Output the (x, y) coordinate of the center of the cell containing the given text.  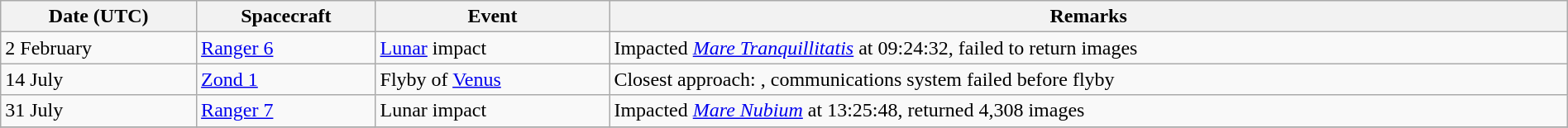
Impacted Mare Nubium at 13:25:48, returned 4,308 images (1088, 111)
Ranger 6 (286, 48)
Flyby of Venus (493, 79)
Spacecraft (286, 17)
Event (493, 17)
Date (UTC) (99, 17)
14 July (99, 79)
Zond 1 (286, 79)
2 February (99, 48)
Remarks (1088, 17)
31 July (99, 111)
Impacted Mare Tranquillitatis at 09:24:32, failed to return images (1088, 48)
Closest approach: , communications system failed before flyby (1088, 79)
Ranger 7 (286, 111)
